Find where the given text appears and provide that cell's center as (x, y) coordinate. 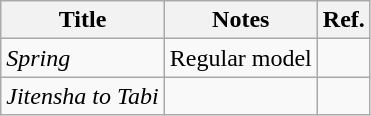
Regular model (240, 58)
Ref. (344, 20)
Spring (83, 58)
Notes (240, 20)
Title (83, 20)
Jitensha to Tabi (83, 96)
